Output the [X, Y] coordinate of the center of the cell containing the given text.  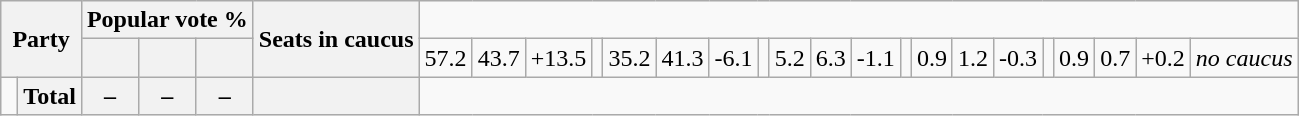
35.2 [630, 58]
0.7 [1116, 58]
6.3 [830, 58]
-1.1 [876, 58]
-6.1 [734, 58]
Seats in caucus [336, 39]
Party [42, 39]
Total [50, 96]
-0.3 [1018, 58]
Popular vote % [167, 20]
5.2 [790, 58]
57.2 [446, 58]
43.7 [498, 58]
41.3 [682, 58]
1.2 [972, 58]
no caucus [1244, 58]
+13.5 [558, 58]
+0.2 [1164, 58]
